Return the (X, Y) coordinate for the center point of the cell that contains the specified text.  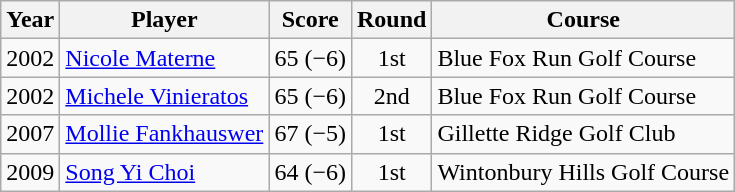
Nicole Materne (164, 58)
2007 (30, 134)
Year (30, 20)
Gillette Ridge Golf Club (584, 134)
Mollie Fankhauswer (164, 134)
67 (−5) (310, 134)
2009 (30, 172)
64 (−6) (310, 172)
Wintonbury Hills Golf Course (584, 172)
Round (391, 20)
2nd (391, 96)
Course (584, 20)
Michele Vinieratos (164, 96)
Score (310, 20)
Song Yi Choi (164, 172)
Player (164, 20)
